Output the [X, Y] coordinate of the center of the cell containing the given text.  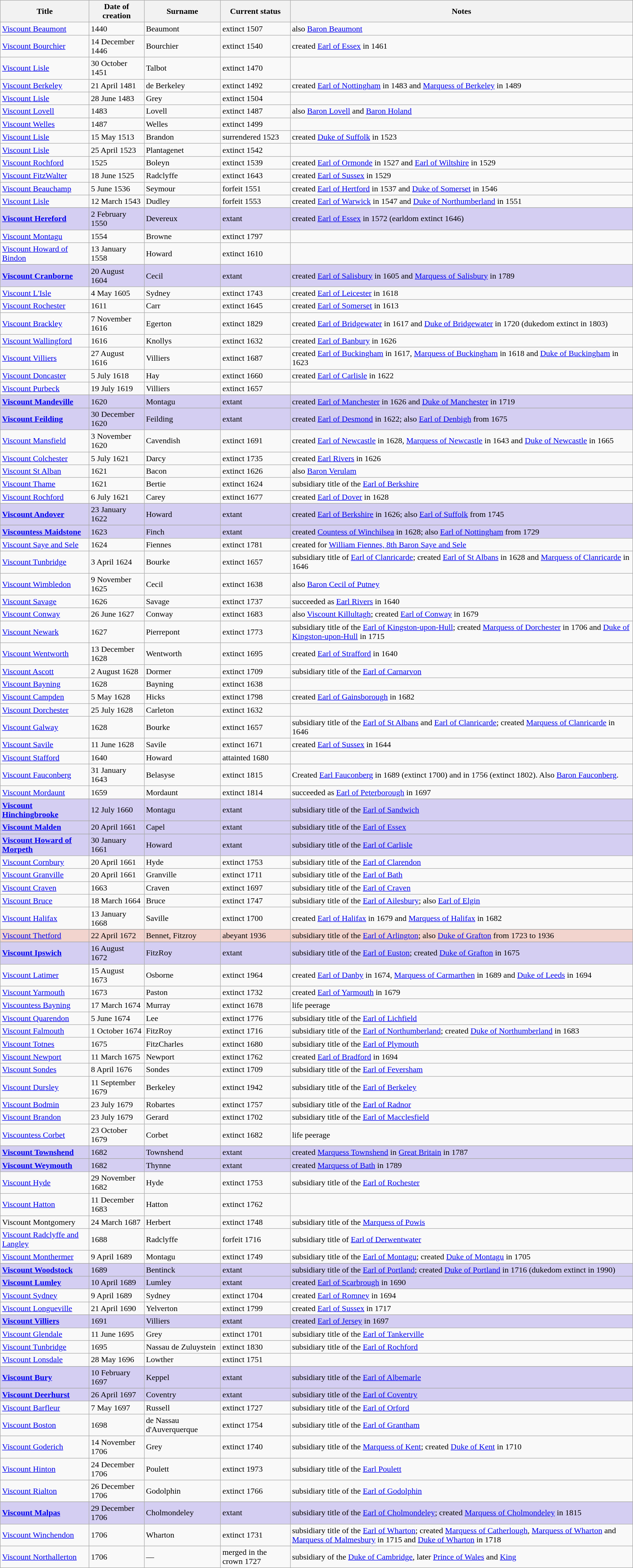
created Earl of Danby in 1674, Marquess of Carmarthen in 1689 and Duke of Leeds in 1694 [461, 975]
de Nassau d'Auverquerque [182, 1425]
Wentworth [182, 654]
extinct 1776 [255, 1018]
Lowther [182, 1360]
1487 [116, 124]
Osborne [182, 975]
subsidiary title of the Earl of Clarendon [461, 862]
23 January 1622 [116, 515]
Poulett [182, 1469]
subsidiary title of the Earl of Lichfield [461, 1018]
extinct 1815 [255, 775]
extinct 1702 [255, 1117]
Viscount Howard of Bindon [45, 254]
Viscount Totnes [45, 1044]
Cavendish [182, 441]
created Marquess of Bath in 1789 [461, 1165]
Egerton [182, 323]
subsidiary of the Duke of Cambridge, later Prince of Wales and King [461, 1557]
Saville [182, 918]
subsidiary title of the Earl of Albemarle [461, 1377]
extinct 1610 [255, 254]
1675 [116, 1044]
created Earl of Hertford in 1537 and Duke of Somerset in 1546 [461, 188]
Viscount Dursley [45, 1087]
also Baron Cecil of Putney [461, 584]
27 August 1616 [116, 358]
Viscount Mansfield [45, 441]
21 April 1481 [116, 86]
Viscount Brackley [45, 323]
Viscount Winchendon [45, 1535]
Viscount Halifax [45, 918]
Feilding [182, 419]
Bayning [182, 684]
Berkeley [182, 1087]
Viscount Bourchier [45, 46]
extinct 1695 [255, 654]
1623 [116, 532]
19 July 1619 [116, 388]
Corbet [182, 1135]
— [182, 1557]
Beaumont [182, 29]
Thynne [182, 1165]
subsidiary title of the Earl of Macclesfield [461, 1117]
1689 [116, 1270]
extinct 1704 [255, 1296]
created Earl of Bradford in 1694 [461, 1057]
3 April 1624 [116, 562]
subsidiary title of the Earl of Radnor [461, 1104]
Townshend [182, 1152]
created Earl of Somerset in 1613 [461, 306]
Darcy [182, 458]
Dormer [182, 671]
extinct 1701 [255, 1334]
extinct 1678 [255, 1005]
Viscount Granville [45, 875]
13 January 1558 [116, 254]
created Countess of Winchilsea in 1628; also Earl of Nottingham from 1729 [461, 532]
1620 [116, 401]
extinct 1691 [255, 441]
extinct 1677 [255, 497]
Nassau de Zuluystein [182, 1347]
subsidiary title of the Earl of Portland; created Duke of Portland in 1716 (dukedom extinct in 1990) [461, 1270]
Viscountess Bayning [45, 1005]
created Earl of Essex in 1572 (earldom extinct 1646) [461, 219]
Viscount Purbeck [45, 388]
subsidiary title of Earl of Derwentwater [461, 1239]
Viscount St Alban [45, 471]
Viscount Mordaunt [45, 792]
succeeded as Earl Rivers in 1640 [461, 601]
extinct 1747 [255, 901]
Viscount Deerhurst [45, 1395]
Conway [182, 614]
Plantagenet [182, 150]
Title [45, 11]
extinct 1626 [255, 471]
subsidiary title of the Earl of Essex [461, 827]
Pierrepont [182, 632]
extinct 1749 [255, 1257]
Bruce [182, 901]
12 July 1660 [116, 810]
extinct 1492 [255, 86]
Viscount Sydney [45, 1296]
Carleton [182, 710]
1 October 1674 [116, 1031]
Viscount Cranborne [45, 276]
Viscount Lumley [45, 1283]
Viscount Galway [45, 728]
Hicks [182, 697]
created Earl of Newcastle in 1628, Marquess of Newcastle in 1643 and Duke of Newcastle in 1665 [461, 441]
subsidiary title of the Earl of Cholmondeley; created Marquess of Cholmondeley in 1815 [461, 1513]
Viscount Howard of Morpeth [45, 845]
subsidiary title of the Earl of Euston; created Duke of Grafton in 1675 [461, 953]
Viscount Welles [45, 124]
22 April 1672 [116, 935]
Date of creation [116, 11]
Created Earl Fauconberg in 1689 (extinct 1700) and in 1756 (extinct 1802). Also Baron Fauconberg. [461, 775]
11 June 1695 [116, 1334]
Talbot [182, 68]
Viscount Thame [45, 484]
1659 [116, 792]
Viscount Bruce [45, 901]
Viscount Craven [45, 888]
17 March 1674 [116, 1005]
1640 [116, 758]
subsidiary title of the Earl of Plymouth [461, 1044]
Viscount Berkeley [45, 86]
extinct 1731 [255, 1535]
Brandon [182, 137]
extinct 1737 [255, 601]
Viscount Lonsdale [45, 1360]
Viscount Boston [45, 1425]
Current status [255, 11]
created Earl of Strafford in 1640 [461, 654]
extinct 1716 [255, 1031]
subsidiary title of the Earl of Carnarvon [461, 671]
Viscount Conway [45, 614]
Bennet, Fitzroy [182, 935]
Viscount Ipswich [45, 953]
Bentinck [182, 1270]
Viscount Monthermer [45, 1257]
Savage [182, 601]
13 December 1628 [116, 654]
29 November 1682 [116, 1183]
Belasyse [182, 775]
merged in the crown 1727 [255, 1557]
Viscount Hereford [45, 219]
4 May 1605 [116, 293]
Viscount Saye and Sele [45, 545]
Hatton [182, 1204]
Notes [461, 11]
Mordaunt [182, 792]
created Earl of Bridgewater in 1617 and Duke of Bridgewater in 1720 (dukedom extinct in 1803) [461, 323]
18 June 1525 [116, 175]
Viscount Ascott [45, 671]
subsidiary title of the Earl of Montagu; created Duke of Montagu in 1705 [461, 1257]
surrendered 1523 [255, 137]
extinct 1645 [255, 306]
extinct 1700 [255, 918]
created Earl Rivers in 1626 [461, 458]
26 April 1697 [116, 1395]
14 December 1446 [116, 46]
Lovell [182, 111]
extinct 1680 [255, 1044]
1663 [116, 888]
30 January 1661 [116, 845]
extinct 1507 [255, 29]
subsidiary title of the Earl of Kingston-upon-Hull; created Marquess of Dorchester in 1706 and Duke of Kingston-upon-Hull in 1715 [461, 632]
7 November 1616 [116, 323]
extinct 1540 [255, 46]
subsidiary title of the Earl of Coventry [461, 1395]
Hay [182, 376]
26 December 1706 [116, 1491]
Viscount Falmouth [45, 1031]
24 March 1687 [116, 1222]
extinct 1814 [255, 792]
1616 [116, 341]
16 August 1672 [116, 953]
extinct 1682 [255, 1135]
11 September 1679 [116, 1087]
also Baron Lovell and Baron Holand [461, 111]
Viscount Woodstock [45, 1270]
extinct 1797 [255, 236]
extinct 1743 [255, 293]
Viscount Sondes [45, 1070]
subsidiary title of the Earl of Arlington; also Duke of Grafton from 1723 to 1936 [461, 935]
Viscount L'Isle [45, 293]
3 November 1620 [116, 441]
Viscount Montagu [45, 236]
subsidiary title of the Earl of Grantham [461, 1425]
created Earl of Leicester in 1618 [461, 293]
Capel [182, 827]
Viscount Thetford [45, 935]
extinct 1660 [255, 376]
Viscount Feilding [45, 419]
Finch [182, 532]
Devereux [182, 219]
Surname [182, 11]
subsidiary title of the Earl of Rochford [461, 1347]
Viscount Lovell [45, 111]
subsidiary title of the Earl Poulett [461, 1469]
created Earl of Essex in 1461 [461, 46]
Viscount Brandon [45, 1117]
created Earl of Carlisle in 1622 [461, 376]
28 May 1696 [116, 1360]
Gerard [182, 1117]
Viscount Hatton [45, 1204]
extinct 1773 [255, 632]
extinct 1735 [255, 458]
forfeit 1716 [255, 1239]
extinct 1499 [255, 124]
Bertie [182, 484]
5 July 1618 [116, 376]
abeyant 1936 [255, 935]
Coventry [182, 1395]
created Earl of Jersey in 1697 [461, 1321]
extinct 1687 [255, 358]
created Earl of Salisbury in 1605 and Marquess of Salisbury in 1789 [461, 276]
forfeit 1553 [255, 201]
succeeded as Earl of Peterborough in 1697 [461, 792]
extinct 1711 [255, 875]
extinct 1732 [255, 993]
extinct 1766 [255, 1491]
31 January 1643 [116, 775]
created Duke of Suffolk in 1523 [461, 137]
subsidiary title of the Earl of Tankerville [461, 1334]
extinct 1829 [255, 323]
29 December 1706 [116, 1513]
also Baron Beaumont [461, 29]
1691 [116, 1321]
Wharton [182, 1535]
28 June 1483 [116, 98]
Cholmondeley [182, 1513]
extinct 1487 [255, 111]
extinct 1727 [255, 1407]
Knollys [182, 341]
FitzCharles [182, 1044]
30 December 1620 [116, 419]
created Earl of Scarbrough in 1690 [461, 1283]
Viscount Hinchingbrooke [45, 810]
subsidiary title of the Earl of Northumberland; created Duke of Northumberland in 1683 [461, 1031]
extinct 1697 [255, 888]
Viscount Fauconberg [45, 775]
Viscount Yarmouth [45, 993]
Viscount Cornbury [45, 862]
11 March 1675 [116, 1057]
12 March 1543 [116, 201]
attainted 1680 [255, 758]
Herbert [182, 1222]
Viscount Radclyffe and Langley [45, 1239]
Viscount Quarendon [45, 1018]
forfeit 1551 [255, 188]
Godolphin [182, 1491]
2 February 1550 [116, 219]
Viscount Weymouth [45, 1165]
created Earl of Sussex in 1529 [461, 175]
Viscount Barfleur [45, 1407]
created Earl of Manchester in 1626 and Duke of Manchester in 1719 [461, 401]
Viscount Longueville [45, 1308]
subsidiary title of the Earl of Godolphin [461, 1491]
created for William Fiennes, 8th Baron Saye and Sele [461, 545]
Craven [182, 888]
10 April 1689 [116, 1283]
extinct 1964 [255, 975]
extinct 1751 [255, 1360]
created Earl of Sussex in 1717 [461, 1308]
5 June 1674 [116, 1018]
Robartes [182, 1104]
Viscount FitzWalter [45, 175]
Viscount Rochester [45, 306]
Viscount Campden [45, 697]
1627 [116, 632]
Seymour [182, 188]
25 April 1523 [116, 150]
also Viscount Killultagh; created Earl of Conway in 1679 [461, 614]
Viscount Wimbledon [45, 584]
extinct 1799 [255, 1308]
13 January 1668 [116, 918]
extinct 1542 [255, 150]
20 August 1604 [116, 276]
subsidiary title of Earl of Clanricarde; created Earl of St Albans in 1628 and Marquess of Clanricarde in 1646 [461, 562]
created Earl of Berkshire in 1626; also Earl of Suffolk from 1745 [461, 515]
extinct 1757 [255, 1104]
Yelverton [182, 1308]
Viscount Northallerton [45, 1557]
Viscount Savile [45, 745]
9 November 1625 [116, 584]
1611 [116, 306]
created Earl of Sussex in 1644 [461, 745]
Lee [182, 1018]
extinct 1754 [255, 1425]
Viscount Mandeville [45, 401]
subsidiary title of the Earl of Berkshire [461, 484]
6 July 1621 [116, 497]
Fiennes [182, 545]
Keppel [182, 1377]
Welles [182, 124]
1483 [116, 111]
created Earl of Ormonde in 1527 and Earl of Wiltshire in 1529 [461, 163]
Carr [182, 306]
Viscount Doncaster [45, 376]
Viscount Latimer [45, 975]
extinct 1781 [255, 545]
Viscount Malpas [45, 1513]
Viscount Wallingford [45, 341]
Russell [182, 1407]
created Earl of Banbury in 1626 [461, 341]
15 August 1673 [116, 975]
18 March 1664 [116, 901]
also Baron Verulam [461, 471]
subsidiary title of the Marquess of Powis [461, 1222]
24 December 1706 [116, 1469]
subsidiary title of the Earl of Feversham [461, 1070]
1698 [116, 1425]
Viscount Bury [45, 1377]
created Earl of Warwick in 1547 and Duke of Northumberland in 1551 [461, 201]
21 April 1690 [116, 1308]
11 December 1683 [116, 1204]
8 April 1676 [116, 1070]
extinct 1942 [255, 1087]
extinct 1830 [255, 1347]
23 October 1679 [116, 1135]
Viscount Rialton [45, 1491]
Viscount Wentworth [45, 654]
subsidiary title of the Earl of Carlisle [461, 845]
15 May 1513 [116, 137]
created Earl of Romney in 1694 [461, 1296]
Granville [182, 875]
Viscount Montgomery [45, 1222]
Lumley [182, 1283]
subsidiary title of the Earl of Ailesbury; also Earl of Elgin [461, 901]
extinct 1504 [255, 98]
extinct 1470 [255, 68]
Viscountess Maidstone [45, 532]
created Earl of Dover in 1628 [461, 497]
subsidiary title of the Earl of St Albans and Earl of Clanricarde; created Marquess of Clanricarde in 1646 [461, 728]
Viscount Townshend [45, 1152]
5 July 1621 [116, 458]
created Earl of Nottingham in 1483 and Marquess of Berkeley in 1489 [461, 86]
created Earl of Yarmouth in 1679 [461, 993]
created Marquess Townshend in Great Britain in 1787 [461, 1152]
14 November 1706 [116, 1447]
created Earl of Halifax in 1679 and Marquess of Halifax in 1682 [461, 918]
Viscount Colchester [45, 458]
Viscount Glendale [45, 1334]
Viscount Newark [45, 632]
Viscount Savage [45, 601]
1673 [116, 993]
Savile [182, 745]
Carey [182, 497]
1440 [116, 29]
Dudley [182, 201]
extinct 1683 [255, 614]
Viscount Stafford [45, 758]
7 May 1697 [116, 1407]
Bourchier [182, 46]
extinct 1798 [255, 697]
Viscountess Corbet [45, 1135]
subsidiary title of the Marquess of Kent; created Duke of Kent in 1710 [461, 1447]
1624 [116, 545]
Viscount Andover [45, 515]
extinct 1671 [255, 745]
Viscount Bayning [45, 684]
subsidiary title of the Earl of Craven [461, 888]
11 June 1628 [116, 745]
25 July 1628 [116, 710]
Sondes [182, 1070]
Viscount Beauchamp [45, 188]
extinct 1973 [255, 1469]
2 August 1628 [116, 671]
1695 [116, 1347]
extinct 1740 [255, 1447]
1688 [116, 1239]
subsidiary title of the Earl of Rochester [461, 1183]
Bacon [182, 471]
Viscount Bodmin [45, 1104]
Viscount Hinton [45, 1469]
Paston [182, 993]
created Earl of Gainsborough in 1682 [461, 697]
Murray [182, 1005]
Viscount Goderich [45, 1447]
30 October 1451 [116, 68]
1554 [116, 236]
26 June 1627 [116, 614]
subsidiary title of the Earl of Sandwich [461, 810]
Newport [182, 1057]
10 February 1697 [116, 1377]
5 May 1628 [116, 697]
extinct 1539 [255, 163]
1626 [116, 601]
Viscount Beaumont [45, 29]
extinct 1748 [255, 1222]
Boleyn [182, 163]
de Berkeley [182, 86]
5 June 1536 [116, 188]
1525 [116, 163]
created Earl of Buckingham in 1617, Marquess of Buckingham in 1618 and Duke of Buckingham in 1623 [461, 358]
Viscount Malden [45, 827]
Viscount Dorchester [45, 710]
Viscount Newport [45, 1057]
extinct 1624 [255, 484]
subsidiary title of the Earl of Bath [461, 875]
Browne [182, 236]
created Earl of Desmond in 1622; also Earl of Denbigh from 1675 [461, 419]
extinct 1643 [255, 175]
Viscount Hyde [45, 1183]
subsidiary title of the Earl of Orford [461, 1407]
subsidiary title of the Earl of Berkeley [461, 1087]
